Extract the [X, Y] coordinate from the center of the cell holding the provided text.  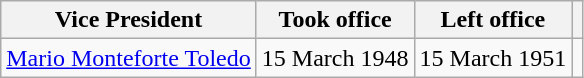
Left office [493, 20]
Vice President [129, 20]
Mario Monteforte Toledo [129, 58]
15 March 1948 [335, 58]
Took office [335, 20]
15 March 1951 [493, 58]
